Scan for the cell matching the given text and deliver its (x, y) coordinate at center. 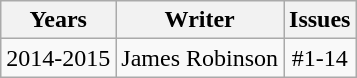
Writer (200, 20)
2014-2015 (58, 58)
Years (58, 20)
James Robinson (200, 58)
#1-14 (320, 58)
Issues (320, 20)
